From the cell containing the given text, extract its center point as (x, y) coordinate. 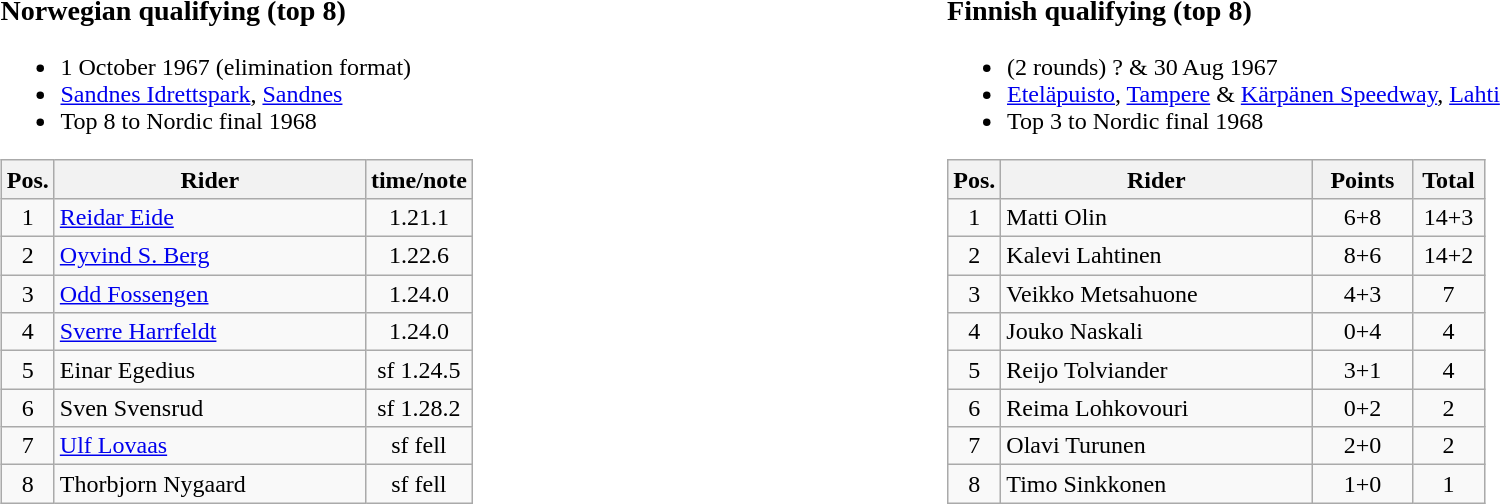
1+0 (1362, 484)
1.22.6 (418, 256)
Total (1448, 179)
Reima Lohkovouri (1156, 408)
3+1 (1362, 370)
Thorbjorn Nygaard (210, 484)
Einar Egedius (210, 370)
Olavi Turunen (1156, 446)
Jouko Naskali (1156, 332)
Veikko Metsahuone (1156, 294)
Kalevi Lahtinen (1156, 256)
0+4 (1362, 332)
Timo Sinkkonen (1156, 484)
2+0 (1362, 446)
Points (1362, 179)
14+3 (1448, 217)
6+8 (1362, 217)
Reijo Tolviander (1156, 370)
Oyvind S. Berg (210, 256)
sf 1.24.5 (418, 370)
0+2 (1362, 408)
Odd Fossengen (210, 294)
Matti Olin (1156, 217)
14+2 (1448, 256)
Sven Svensrud (210, 408)
4+3 (1362, 294)
Sverre Harrfeldt (210, 332)
8+6 (1362, 256)
time/note (418, 179)
1.21.1 (418, 217)
Ulf Lovaas (210, 446)
sf 1.28.2 (418, 408)
Reidar Eide (210, 217)
